Return [X, Y] of the center of cell containing provided text 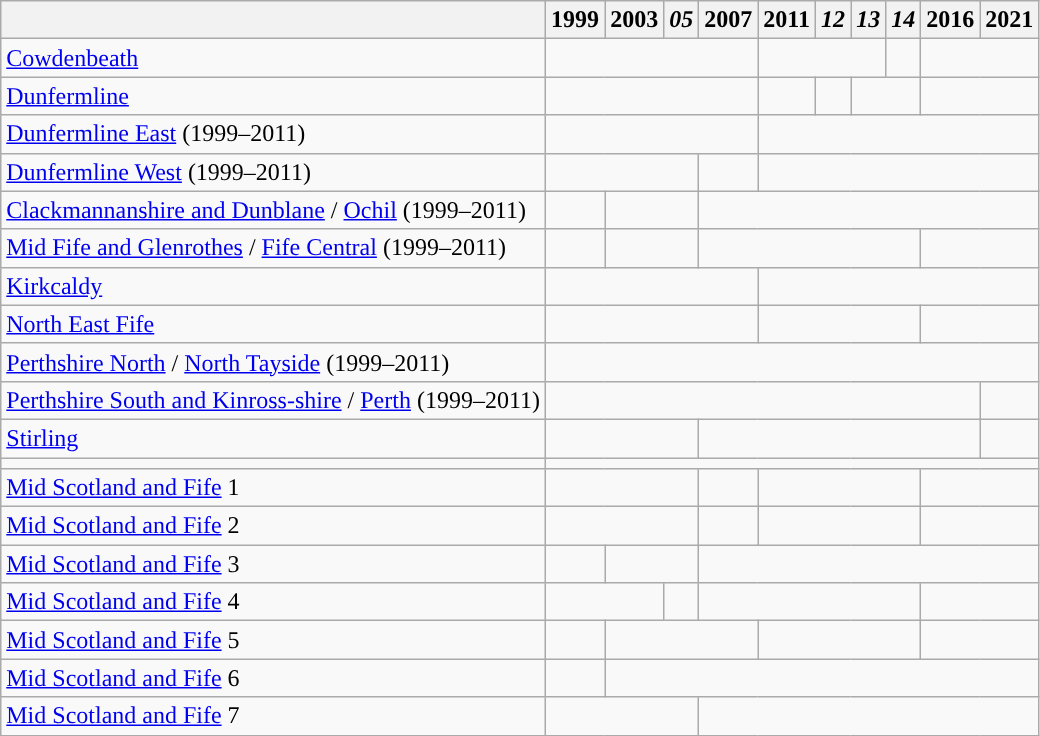
Mid Scotland and Fife 1 [274, 488]
Cowdenbeath [274, 58]
Mid Scotland and Fife 2 [274, 526]
2011 [787, 20]
Perthshire South and Kinross-shire / Perth (1999–2011) [274, 400]
Dunfermline East (1999–2011) [274, 134]
Mid Scotland and Fife 3 [274, 564]
1999 [576, 20]
North East Fife [274, 324]
2003 [634, 20]
Mid Fife and Glenrothes / Fife Central (1999–2011) [274, 248]
Kirkcaldy [274, 286]
Stirling [274, 438]
2016 [950, 20]
Mid Scotland and Fife 4 [274, 602]
Perthshire North / North Tayside (1999–2011) [274, 362]
14 [904, 20]
2007 [728, 20]
05 [682, 20]
Dunfermline [274, 96]
12 [834, 20]
Clackmannanshire and Dunblane / Ochil (1999–2011) [274, 210]
Mid Scotland and Fife 7 [274, 716]
Mid Scotland and Fife 5 [274, 640]
Dunfermline West (1999–2011) [274, 172]
2021 [1010, 20]
13 [868, 20]
Mid Scotland and Fife 6 [274, 678]
